For the text-containing cell, return its midpoint in [x, y] coordinate format. 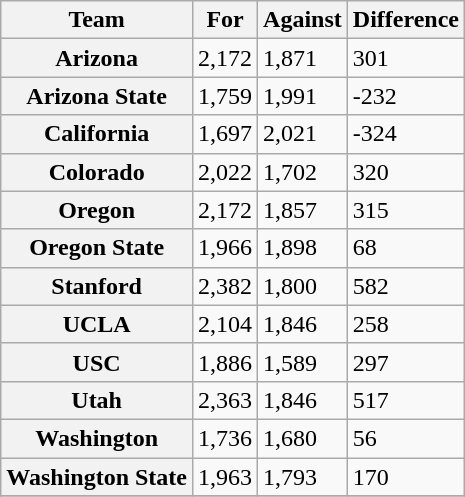
2,382 [226, 286]
1,702 [303, 172]
Washington State [97, 477]
2,104 [226, 324]
Arizona State [97, 96]
320 [406, 172]
1,966 [226, 248]
Against [303, 20]
California [97, 134]
-324 [406, 134]
1,991 [303, 96]
1,736 [226, 438]
Oregon [97, 210]
1,898 [303, 248]
1,680 [303, 438]
USC [97, 362]
For [226, 20]
56 [406, 438]
1,886 [226, 362]
1,793 [303, 477]
1,589 [303, 362]
517 [406, 400]
1,697 [226, 134]
Oregon State [97, 248]
Arizona [97, 58]
Difference [406, 20]
Stanford [97, 286]
UCLA [97, 324]
1,857 [303, 210]
2,363 [226, 400]
170 [406, 477]
1,759 [226, 96]
Utah [97, 400]
1,871 [303, 58]
Team [97, 20]
582 [406, 286]
Colorado [97, 172]
Washington [97, 438]
301 [406, 58]
68 [406, 248]
1,800 [303, 286]
2,021 [303, 134]
2,022 [226, 172]
258 [406, 324]
1,963 [226, 477]
-232 [406, 96]
297 [406, 362]
315 [406, 210]
